Output the (x, y) coordinate of the center of the cell containing the given text.  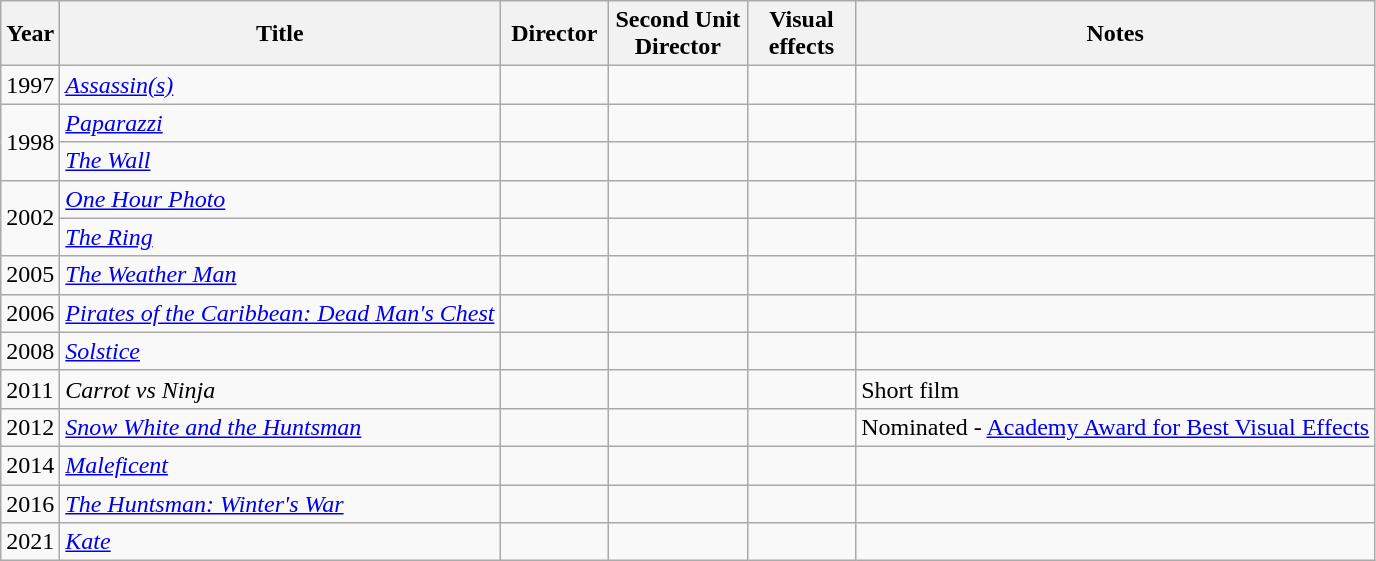
Kate (280, 542)
Paparazzi (280, 123)
Snow White and the Huntsman (280, 427)
The Wall (280, 161)
Pirates of the Caribbean: Dead Man's Chest (280, 313)
The Huntsman: Winter's War (280, 503)
Short film (1116, 389)
2008 (30, 351)
2002 (30, 218)
Assassin(s) (280, 85)
Visual effects (802, 34)
Nominated - Academy Award for Best Visual Effects (1116, 427)
1997 (30, 85)
2014 (30, 465)
Year (30, 34)
Second Unit Director (678, 34)
Director (554, 34)
Maleficent (280, 465)
2012 (30, 427)
2016 (30, 503)
Solstice (280, 351)
One Hour Photo (280, 199)
The Weather Man (280, 275)
2021 (30, 542)
2011 (30, 389)
Title (280, 34)
Carrot vs Ninja (280, 389)
1998 (30, 142)
2005 (30, 275)
2006 (30, 313)
The Ring (280, 237)
Notes (1116, 34)
